Find where the given text appears and provide that cell's center as (x, y) coordinate. 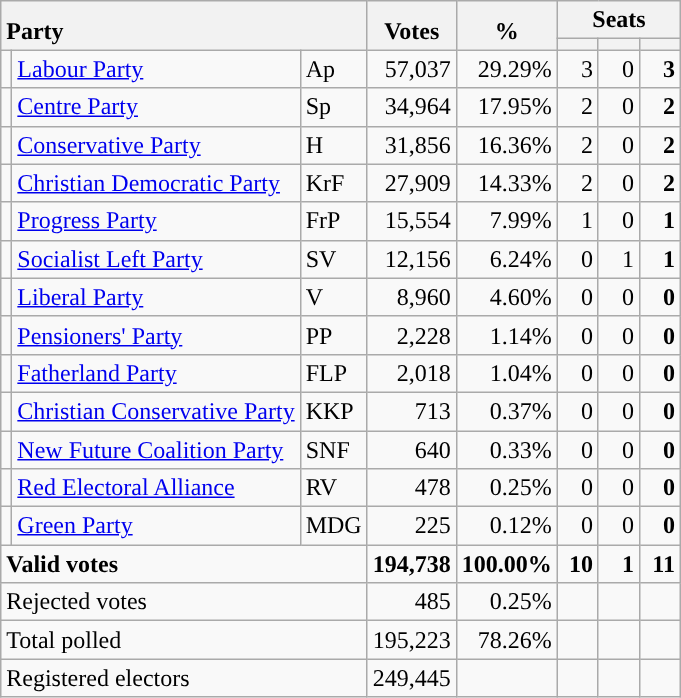
Party (184, 26)
17.95% (506, 107)
Christian Democratic Party (156, 183)
7.99% (506, 221)
11 (660, 564)
FrP (334, 221)
Conservative Party (156, 145)
Ap (334, 69)
29.29% (506, 69)
Seats (618, 20)
31,856 (412, 145)
10 (578, 564)
KrF (334, 183)
Pensioners' Party (156, 335)
Valid votes (184, 564)
New Future Coalition Party (156, 449)
8,960 (412, 297)
12,156 (412, 259)
Votes (412, 26)
Christian Conservative Party (156, 411)
16.36% (506, 145)
195,223 (412, 640)
Progress Party (156, 221)
57,037 (412, 69)
Fatherland Party (156, 373)
PP (334, 335)
Centre Party (156, 107)
27,909 (412, 183)
KKP (334, 411)
0.12% (506, 526)
225 (412, 526)
0.33% (506, 449)
FLP (334, 373)
713 (412, 411)
485 (412, 602)
1.04% (506, 373)
194,738 (412, 564)
6.24% (506, 259)
100.00% (506, 564)
78.26% (506, 640)
Rejected votes (184, 602)
SV (334, 259)
478 (412, 488)
Sp (334, 107)
Green Party (156, 526)
Registered electors (184, 678)
RV (334, 488)
15,554 (412, 221)
MDG (334, 526)
249,445 (412, 678)
4.60% (506, 297)
Labour Party (156, 69)
Red Electoral Alliance (156, 488)
Liberal Party (156, 297)
1.14% (506, 335)
2,228 (412, 335)
640 (412, 449)
0.37% (506, 411)
V (334, 297)
% (506, 26)
H (334, 145)
14.33% (506, 183)
Total polled (184, 640)
2,018 (412, 373)
SNF (334, 449)
34,964 (412, 107)
Socialist Left Party (156, 259)
